Search for the cell housing the specified text and yield its [X, Y] center coordinate. 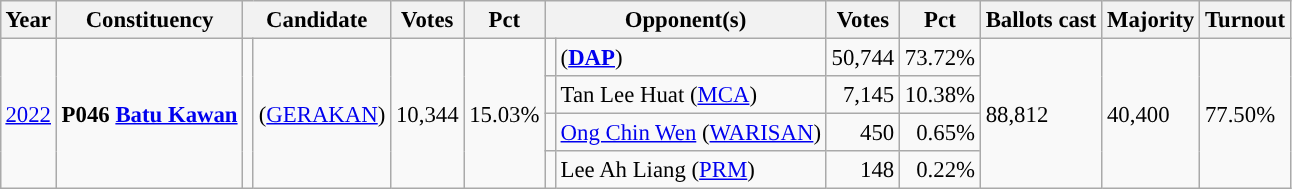
7,145 [862, 95]
Turnout [1246, 20]
88,812 [1040, 113]
Tan Lee Huat (MCA) [690, 95]
Opponent(s) [686, 20]
10.38% [940, 95]
73.72% [940, 57]
40,400 [1151, 113]
(GERAKAN) [322, 113]
450 [862, 133]
Candidate [317, 20]
2022 [28, 113]
Ong Chin Wen (WARISAN) [690, 133]
P046 Batu Kawan [150, 113]
Ballots cast [1040, 20]
77.50% [1246, 113]
50,744 [862, 57]
Lee Ah Liang (PRM) [690, 170]
Year [28, 20]
Majority [1151, 20]
0.22% [940, 170]
148 [862, 170]
0.65% [940, 133]
Constituency [150, 20]
10,344 [428, 113]
15.03% [504, 113]
(DAP) [690, 57]
